Return [X, Y] of the center of cell containing provided text 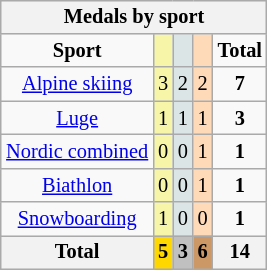
6 [203, 253]
Snowboarding [77, 219]
Medals by sport [134, 17]
5 [163, 253]
Nordic combined [77, 152]
Luge [77, 118]
Alpine skiing [77, 84]
14 [240, 253]
Sport [77, 51]
7 [240, 84]
Biathlon [77, 185]
